Scan for the cell matching the given text and deliver its [x, y] coordinate at center. 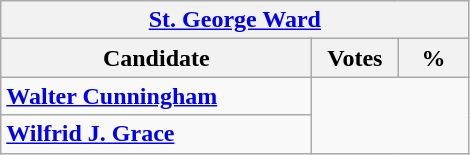
% [434, 58]
Walter Cunningham [156, 96]
Votes [355, 58]
St. George Ward [235, 20]
Candidate [156, 58]
Wilfrid J. Grace [156, 134]
